From the cell containing the given text, extract its center point as [X, Y] coordinate. 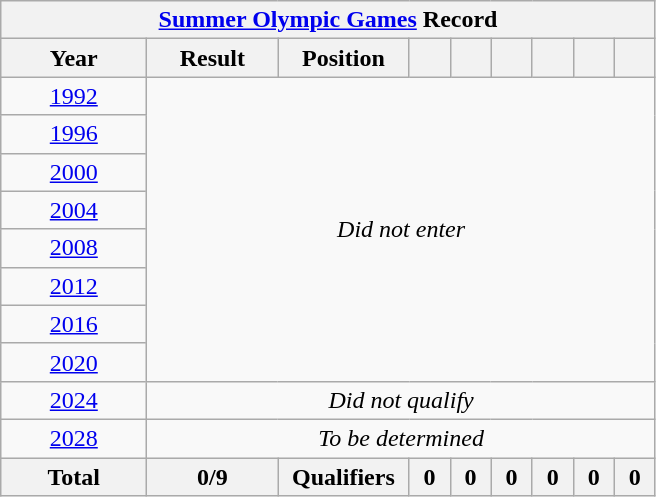
2028 [74, 438]
Qualifiers [344, 477]
Total [74, 477]
To be determined [401, 438]
Result [212, 58]
Did not enter [401, 229]
Summer Olympic Games Record [328, 20]
2012 [74, 286]
2024 [74, 400]
0/9 [212, 477]
Year [74, 58]
1992 [74, 96]
2020 [74, 362]
1996 [74, 134]
Position [344, 58]
Did not qualify [401, 400]
2004 [74, 210]
2008 [74, 248]
2000 [74, 172]
2016 [74, 324]
